Return the [X, Y] coordinate for the center point of the cell that contains the specified text.  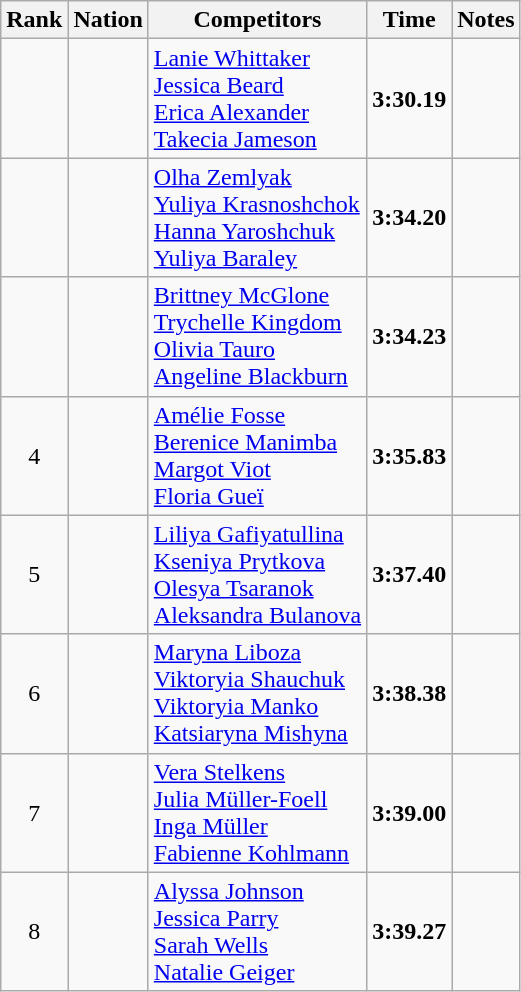
Olha ZemlyakYuliya KrasnoshchokHanna YaroshchukYuliya Baraley [257, 218]
3:34.23 [410, 336]
Time [410, 20]
3:35.83 [410, 456]
5 [34, 574]
Brittney McGloneTrychelle KingdomOlivia TauroAngeline Blackburn [257, 336]
7 [34, 812]
Rank [34, 20]
Maryna LibozaViktoryia ShauchukViktoryia MankoKatsiaryna Mishyna [257, 694]
Lanie WhittakerJessica BeardErica AlexanderTakecia Jameson [257, 98]
3:37.40 [410, 574]
Liliya GafiyatullinaKseniya PrytkovaOlesya TsaranokAleksandra Bulanova [257, 574]
3:30.19 [410, 98]
Vera StelkensJulia Müller-FoellInga MüllerFabienne Kohlmann [257, 812]
Alyssa JohnsonJessica ParrySarah WellsNatalie Geiger [257, 932]
8 [34, 932]
3:39.00 [410, 812]
3:39.27 [410, 932]
3:34.20 [410, 218]
Notes [486, 20]
3:38.38 [410, 694]
6 [34, 694]
Amélie FosseBerenice ManimbaMargot ViotFloria Gueï [257, 456]
Competitors [257, 20]
Nation [108, 20]
4 [34, 456]
